Determine the (X, Y) coordinate at the center of the cell enclosing the given text.  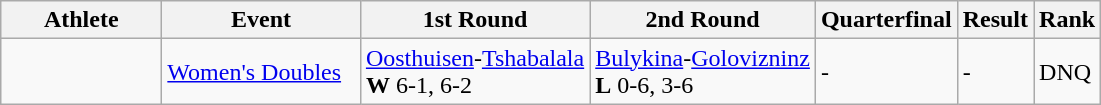
Oosthuisen-TshabalalaW 6-1, 6-2 (474, 72)
2nd Round (703, 20)
Bulykina-GolovizninzL 0-6, 3-6 (703, 72)
Athlete (82, 20)
1st Round (474, 20)
Women's Doubles (262, 72)
Rank (1068, 20)
DNQ (1068, 72)
Quarterfinal (886, 20)
Result (995, 20)
Event (262, 20)
